Search for the cell housing the specified text and yield its (X, Y) center coordinate. 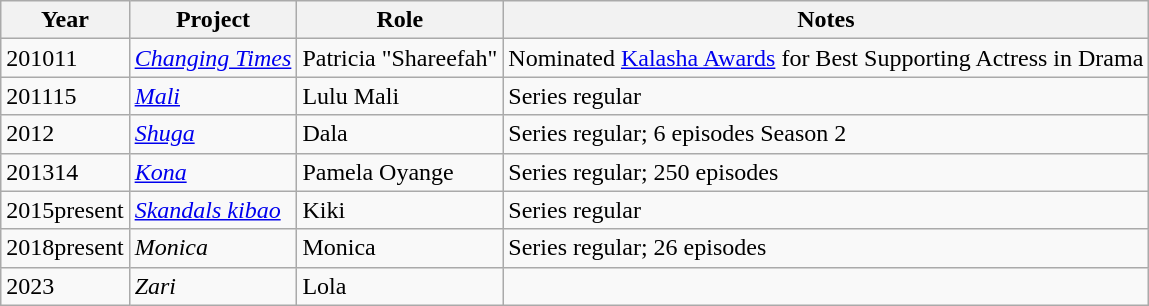
Skandals kibao (213, 210)
2018present (65, 248)
2015present (65, 210)
Pamela Oyange (400, 172)
2012 (65, 134)
Kiki (400, 210)
201115 (65, 96)
201314 (65, 172)
Series regular; 250 episodes (826, 172)
Mali (213, 96)
Kona (213, 172)
Series regular; 26 episodes (826, 248)
Role (400, 20)
Project (213, 20)
Notes (826, 20)
Lola (400, 286)
Year (65, 20)
Shuga (213, 134)
Changing Times (213, 58)
Lulu Mali (400, 96)
2023 (65, 286)
Nominated Kalasha Awards for Best Supporting Actress in Drama (826, 58)
Patricia "Shareefah" (400, 58)
Dala (400, 134)
201011 (65, 58)
Zari (213, 286)
Series regular; 6 episodes Season 2 (826, 134)
